Find where the given text appears and provide that cell's center as (x, y) coordinate. 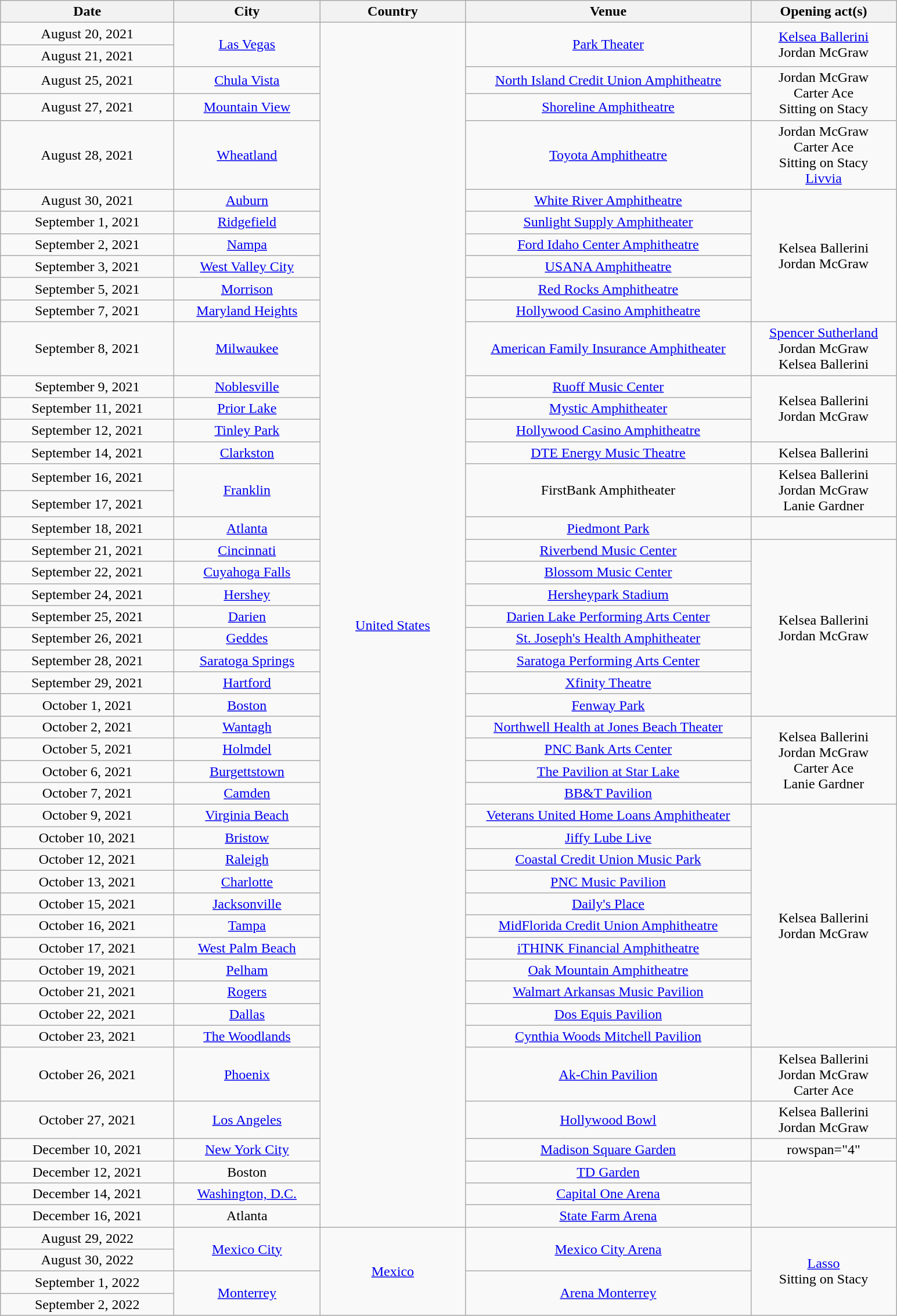
September 28, 2021 (87, 661)
Monterrey (247, 1293)
Dallas (247, 1014)
Cuyahoga Falls (247, 572)
Holmdel (247, 749)
Virginia Beach (247, 816)
Spencer SutherlandJordan McGrawKelsea Ballerini (823, 348)
September 22, 2021 (87, 572)
Kelsea BalleriniJordan McGrawLanie Gardner (823, 491)
August 30, 2022 (87, 1260)
October 1, 2021 (87, 705)
September 1, 2022 (87, 1282)
St. Joseph's Health Amphitheater (608, 639)
December 10, 2021 (87, 1149)
Chula Vista (247, 80)
September 24, 2021 (87, 594)
West Valley City (247, 266)
Mountain View (247, 107)
Wantagh (247, 727)
Madison Square Garden (608, 1149)
Charlotte (247, 882)
Tinley Park (247, 431)
October 17, 2021 (87, 948)
Maryland Heights (247, 311)
September 11, 2021 (87, 409)
Blossom Music Center (608, 572)
Daily's Place (608, 904)
October 7, 2021 (87, 794)
Ruoff Music Center (608, 386)
Franklin (247, 491)
West Palm Beach (247, 948)
Camden (247, 794)
August 29, 2022 (87, 1238)
December 12, 2021 (87, 1172)
Oak Mountain Amphitheatre (608, 970)
October 19, 2021 (87, 970)
iTHINK Financial Amphitheatre (608, 948)
September 3, 2021 (87, 266)
Pelham (247, 970)
October 26, 2021 (87, 1074)
September 9, 2021 (87, 386)
Noblesville (247, 386)
Ak-Chin Pavilion (608, 1074)
Auburn (247, 200)
Northwell Health at Jones Beach Theater (608, 727)
Venue (608, 12)
Hollywood Bowl (608, 1119)
Clarkston (247, 453)
Park Theater (608, 45)
White River Amphitheatre (608, 200)
LassoSitting on Stacy (823, 1271)
August 21, 2021 (87, 56)
October 5, 2021 (87, 749)
September 16, 2021 (87, 477)
Bristow (247, 838)
American Family Insurance Amphitheater (608, 348)
Nampa (247, 244)
Wheatland (247, 154)
Fenway Park (608, 705)
Jacksonville (247, 904)
October 13, 2021 (87, 882)
The Woodlands (247, 1036)
Saratoga Springs (247, 661)
Tampa (247, 926)
Burgettstown (247, 771)
PNC Music Pavilion (608, 882)
August 30, 2021 (87, 200)
September 18, 2021 (87, 528)
September 29, 2021 (87, 683)
New York City (247, 1149)
Saratoga Performing Arts Center (608, 661)
December 16, 2021 (87, 1216)
Phoenix (247, 1074)
October 9, 2021 (87, 816)
August 27, 2021 (87, 107)
USANA Amphitheatre (608, 266)
October 10, 2021 (87, 838)
Kelsea Ballerini (823, 453)
Las Vegas (247, 45)
FirstBank Amphitheater (608, 491)
Jordan McGrawCarter AceSitting on StacyLivvia (823, 154)
City (247, 12)
October 23, 2021 (87, 1036)
Jiffy Lube Live (608, 838)
Prior Lake (247, 409)
September 21, 2021 (87, 550)
Mexico City Arena (608, 1249)
The Pavilion at Star Lake (608, 771)
September 12, 2021 (87, 431)
Sunlight Supply Amphitheater (608, 222)
Coastal Credit Union Music Park (608, 860)
September 14, 2021 (87, 453)
Country (392, 12)
August 20, 2021 (87, 34)
October 27, 2021 (87, 1119)
Hartford (247, 683)
Mexico City (247, 1249)
Ridgefield (247, 222)
October 15, 2021 (87, 904)
North Island Credit Union Amphitheatre (608, 80)
Shoreline Amphitheatre (608, 107)
Opening act(s) (823, 12)
Xfinity Theatre (608, 683)
Cynthia Woods Mitchell Pavilion (608, 1036)
September 1, 2021 (87, 222)
BB&T Pavilion (608, 794)
September 17, 2021 (87, 504)
Toyota Amphitheatre (608, 154)
Date (87, 12)
December 14, 2021 (87, 1194)
Washington, D.C. (247, 1194)
September 7, 2021 (87, 311)
October 22, 2021 (87, 1014)
Mexico (392, 1271)
Walmart Arkansas Music Pavilion (608, 992)
Red Rocks Amphitheatre (608, 289)
Morrison (247, 289)
State Farm Arena (608, 1216)
October 12, 2021 (87, 860)
September 8, 2021 (87, 348)
Piedmont Park (608, 528)
Arena Monterrey (608, 1293)
October 2, 2021 (87, 727)
Hershey (247, 594)
Capital One Arena (608, 1194)
Darien Lake Performing Arts Center (608, 616)
PNC Bank Arts Center (608, 749)
Rogers (247, 992)
Dos Equis Pavilion (608, 1014)
October 6, 2021 (87, 771)
September 25, 2021 (87, 616)
Riverbend Music Center (608, 550)
United States (392, 625)
Kelsea BalleriniJordan McGrawCarter Ace (823, 1074)
MidFlorida Credit Union Amphitheatre (608, 926)
October 16, 2021 (87, 926)
Veterans United Home Loans Amphitheater (608, 816)
Mystic Amphitheater (608, 409)
TD Garden (608, 1172)
rowspan="4" (823, 1149)
Jordan McGrawCarter AceSitting on Stacy (823, 93)
August 28, 2021 (87, 154)
September 26, 2021 (87, 639)
DTE Energy Music Theatre (608, 453)
August 25, 2021 (87, 80)
October 21, 2021 (87, 992)
Los Angeles (247, 1119)
Milwaukee (247, 348)
September 5, 2021 (87, 289)
Ford Idaho Center Amphitheatre (608, 244)
September 2, 2021 (87, 244)
Kelsea BalleriniJordan McGrawCarter AceLanie Gardner (823, 760)
Raleigh (247, 860)
Geddes (247, 639)
Hersheypark Stadium (608, 594)
Cincinnati (247, 550)
September 2, 2022 (87, 1304)
Darien (247, 616)
